Extract the (X, Y) coordinate from the center of the cell holding the provided text.  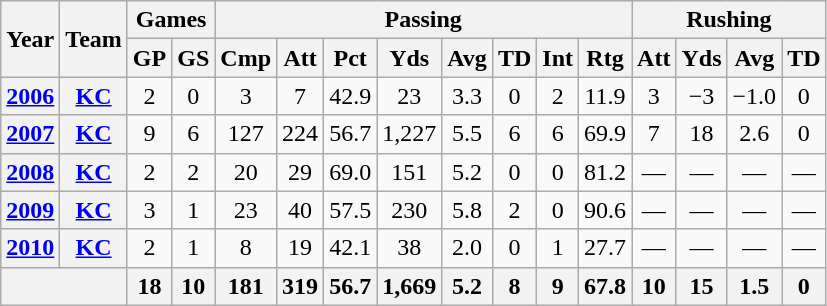
2006 (30, 96)
319 (300, 286)
2008 (30, 172)
151 (410, 172)
Year (30, 39)
2009 (30, 210)
15 (702, 286)
Rushing (730, 20)
40 (300, 210)
2.6 (754, 134)
GS (194, 58)
11.9 (606, 96)
19 (300, 248)
224 (300, 134)
2010 (30, 248)
42.9 (350, 96)
42.1 (350, 248)
29 (300, 172)
69.9 (606, 134)
Cmp (246, 58)
5.5 (468, 134)
Pct (350, 58)
2007 (30, 134)
127 (246, 134)
20 (246, 172)
27.7 (606, 248)
1,669 (410, 286)
67.8 (606, 286)
69.0 (350, 172)
3.3 (468, 96)
38 (410, 248)
2.0 (468, 248)
57.5 (350, 210)
181 (246, 286)
Team (94, 39)
5.8 (468, 210)
−3 (702, 96)
Passing (424, 20)
Games (170, 20)
81.2 (606, 172)
1,227 (410, 134)
−1.0 (754, 96)
230 (410, 210)
1.5 (754, 286)
GP (149, 58)
Int (558, 58)
Rtg (606, 58)
90.6 (606, 210)
